Output the (x, y) coordinate of the center of the cell containing the given text.  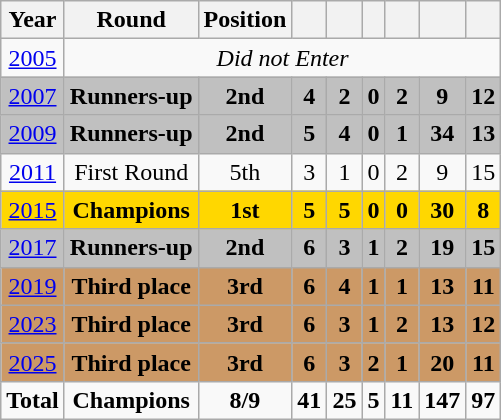
Position (245, 20)
2025 (33, 362)
Did not Enter (282, 58)
Total (33, 400)
2011 (33, 172)
19 (442, 248)
1st (245, 210)
First Round (131, 172)
20 (442, 362)
Round (131, 20)
2005 (33, 58)
2017 (33, 248)
41 (310, 400)
147 (442, 400)
8/9 (245, 400)
2007 (33, 96)
2019 (33, 286)
Year (33, 20)
8 (484, 210)
34 (442, 134)
30 (442, 210)
97 (484, 400)
2009 (33, 134)
5th (245, 172)
2023 (33, 324)
2015 (33, 210)
25 (344, 400)
